Return (X, Y) of the center of cell containing provided text 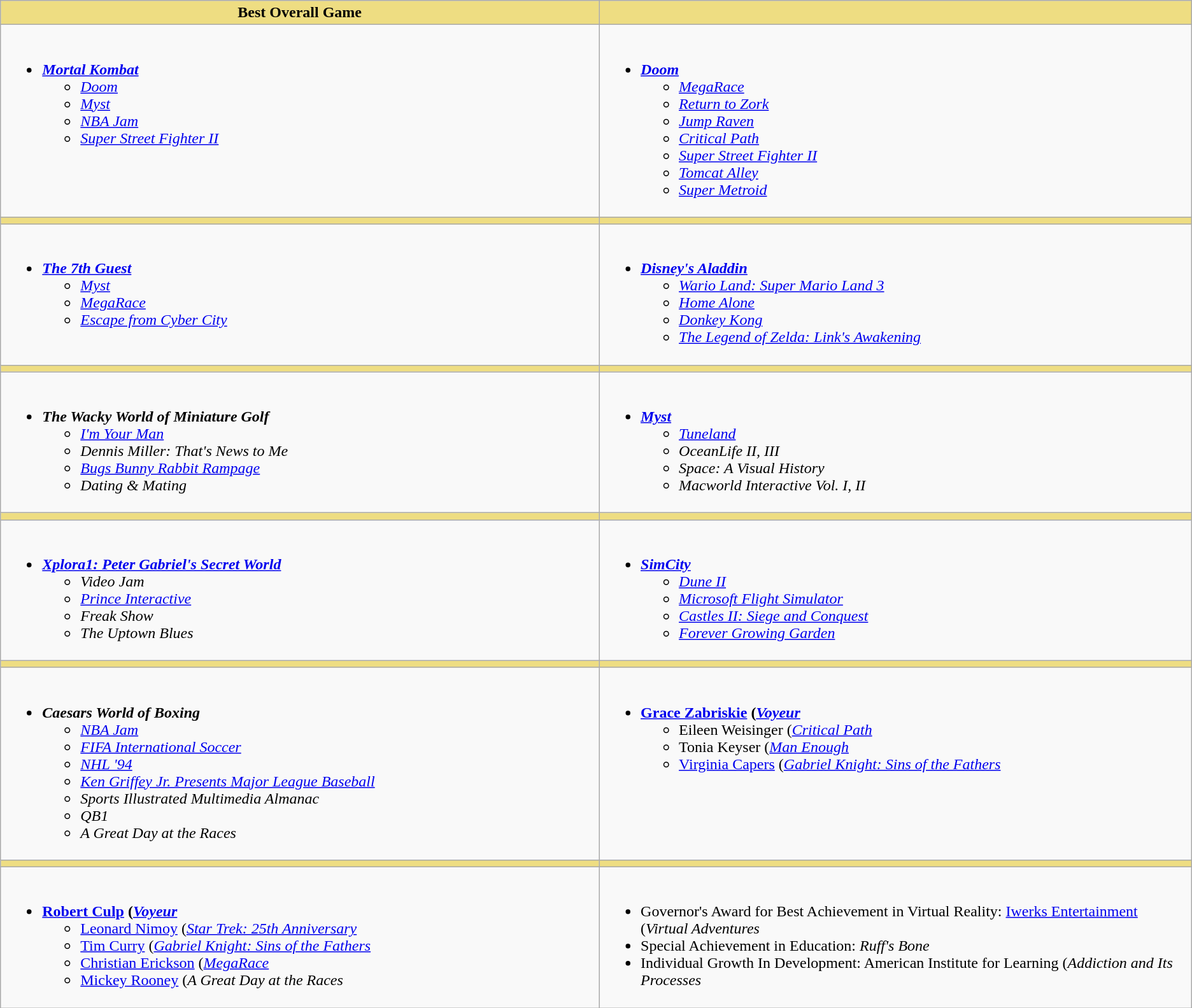
Grace Zabriskie (Voyeur Eileen Weisinger (Critical PathTonia Keyser (Man EnoughVirginia Capers (Gabriel Knight: Sins of the Fathers (895, 763)
Doom MegaRaceReturn to ZorkJump RavenCritical PathSuper Street Fighter IITomcat AlleySuper Metroid (895, 121)
SimCity Dune IIMicrosoft Flight SimulatorCastles II: Siege and ConquestForever Growing Garden (895, 590)
Disney's Aladdin Wario Land: Super Mario Land 3Home AloneDonkey KongThe Legend of Zelda: Link's Awakening (895, 294)
Xplora1: Peter Gabriel's Secret World Video JamPrince InteractiveFreak ShowThe Uptown Blues (300, 590)
The Wacky World of Miniature Golf I'm Your ManDennis Miller: That's News to MeBugs Bunny Rabbit RampageDating & Mating (300, 442)
Myst TunelandOceanLife II, IIISpace: A Visual HistoryMacworld Interactive Vol. I, II (895, 442)
The 7th Guest MystMegaRaceEscape from Cyber City (300, 294)
Best Overall Game (300, 13)
Mortal Kombat DoomMystNBA JamSuper Street Fighter II (300, 121)
